Return the (x, y) coordinate for the center point of the cell that contains the specified text.  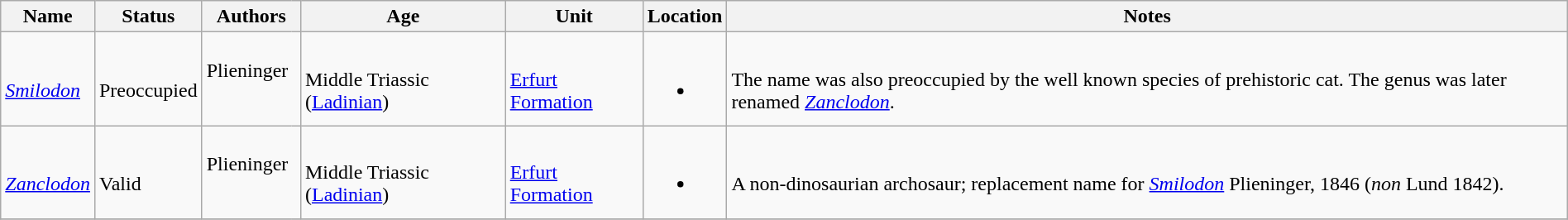
The name was also preoccupied by the well known species of prehistoric cat. The genus was later renamed Zanclodon. (1147, 79)
Location (685, 17)
Age (403, 17)
Status (148, 17)
Authors (251, 17)
Notes (1147, 17)
Name (48, 17)
A non-dinosaurian archosaur; replacement name for Smilodon Plieninger, 1846 (non Lund 1842). (1147, 172)
Valid (148, 172)
Smilodon (48, 79)
Zanclodon (48, 172)
Unit (574, 17)
Preoccupied (148, 79)
